Scan for the cell matching the given text and deliver its [x, y] coordinate at center. 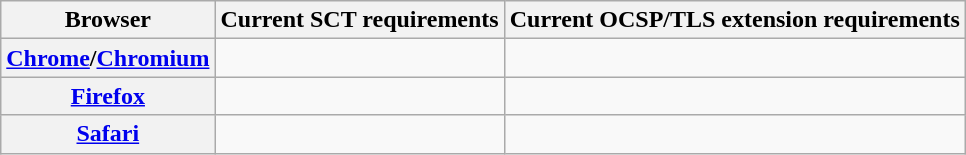
Current OCSP/TLS extension requirements [734, 20]
Chrome/Chromium [108, 58]
Browser [108, 20]
Current SCT requirements [360, 20]
Firefox [108, 96]
Safari [108, 134]
